Search for the cell housing the specified text and yield its (X, Y) center coordinate. 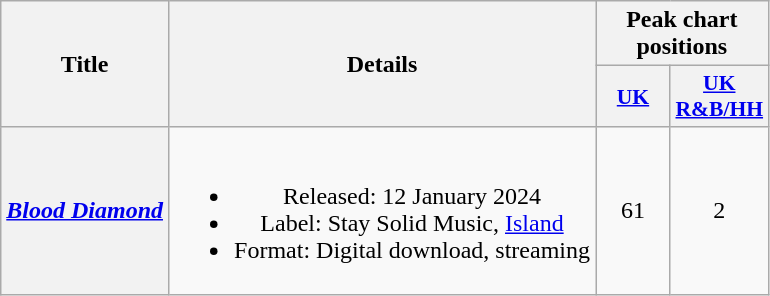
61 (634, 210)
Title (85, 64)
UKR&B/HH (719, 96)
UK (634, 96)
Released: 12 January 2024Label: Stay Solid Music, IslandFormat: Digital download, streaming (382, 210)
Blood Diamond (85, 210)
2 (719, 210)
Details (382, 64)
Peak chart positions (682, 34)
